From the cell containing the given text, extract its center point as [x, y] coordinate. 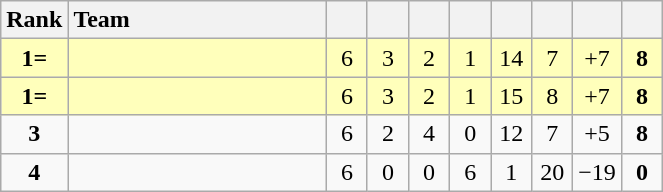
14 [512, 58]
+5 [598, 134]
Rank [34, 20]
12 [512, 134]
Team [198, 20]
−19 [598, 172]
20 [552, 172]
15 [512, 96]
